Locate the cell with the specified text and output its [X, Y] center coordinate. 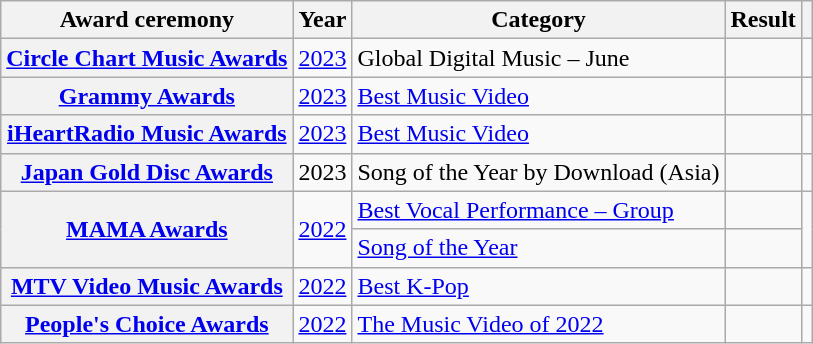
Song of the Year by Download (Asia) [538, 172]
Circle Chart Music Awards [147, 58]
Grammy Awards [147, 96]
Japan Gold Disc Awards [147, 172]
Best Vocal Performance – Group [538, 210]
People's Choice Awards [147, 324]
The Music Video of 2022 [538, 324]
MTV Video Music Awards [147, 286]
Result [763, 20]
iHeartRadio Music Awards [147, 134]
Year [322, 20]
Best K-Pop [538, 286]
MAMA Awards [147, 229]
Global Digital Music – June [538, 58]
Song of the Year [538, 248]
Award ceremony [147, 20]
Category [538, 20]
